Scan for the cell matching the given text and deliver its (X, Y) coordinate at center. 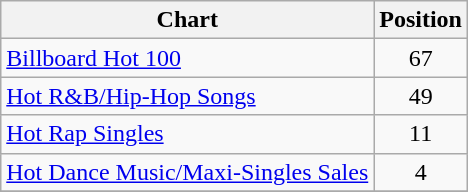
49 (421, 96)
67 (421, 58)
11 (421, 134)
Hot Dance Music/Maxi-Singles Sales (188, 172)
4 (421, 172)
Position (421, 20)
Chart (188, 20)
Billboard Hot 100 (188, 58)
Hot R&B/Hip-Hop Songs (188, 96)
Hot Rap Singles (188, 134)
